Return (X, Y) of the center of cell containing provided text 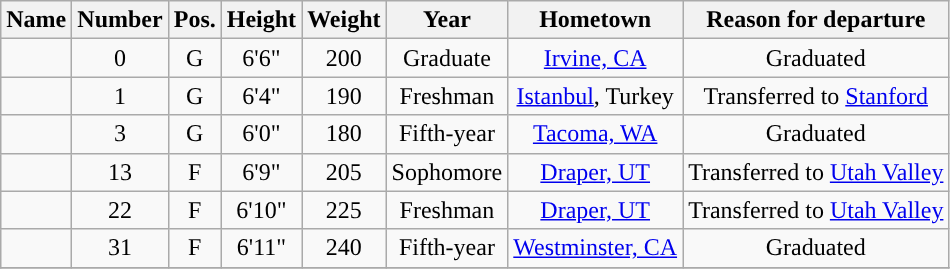
31 (120, 248)
240 (344, 248)
13 (120, 172)
Year (447, 20)
Graduate (447, 58)
Number (120, 20)
0 (120, 58)
Hometown (596, 20)
Istanbul, Turkey (596, 96)
Westminster, CA (596, 248)
Sophomore (447, 172)
180 (344, 134)
Tacoma, WA (596, 134)
1 (120, 96)
Irvine, CA (596, 58)
6'9" (261, 172)
Weight (344, 20)
205 (344, 172)
190 (344, 96)
Height (261, 20)
6'6" (261, 58)
Transferred to Stanford (816, 96)
6'4" (261, 96)
225 (344, 210)
Pos. (194, 20)
22 (120, 210)
Name (36, 20)
200 (344, 58)
6'10" (261, 210)
6'0" (261, 134)
Reason for departure (816, 20)
3 (120, 134)
6'11" (261, 248)
